Capture the cell that displays the provided text and extract its [x, y] central coordinate. 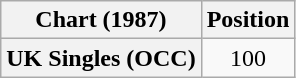
100 [248, 58]
UK Singles (OCC) [101, 58]
Position [248, 20]
Chart (1987) [101, 20]
